Search for the cell housing the specified text and yield its (x, y) center coordinate. 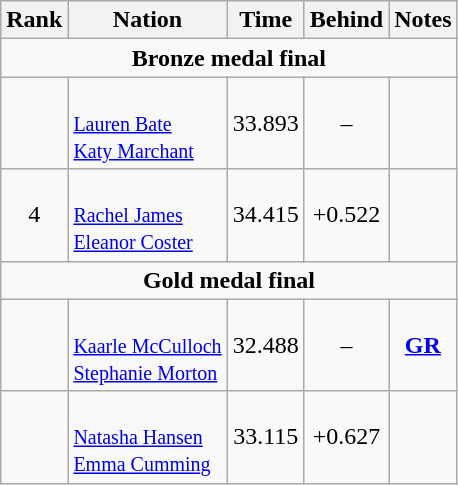
Notes (423, 20)
32.488 (266, 345)
Kaarle McCullochStephanie Morton (148, 345)
Lauren BateKaty Marchant (148, 123)
Rank (34, 20)
Gold medal final (229, 280)
Nation (148, 20)
Bronze medal final (229, 58)
+0.627 (346, 437)
Behind (346, 20)
4 (34, 215)
Natasha HansenEmma Cumming (148, 437)
34.415 (266, 215)
33.115 (266, 437)
Time (266, 20)
GR (423, 345)
+0.522 (346, 215)
33.893 (266, 123)
Rachel JamesEleanor Coster (148, 215)
